Provide the (x, y) coordinate of the cell's center where the given text is located.  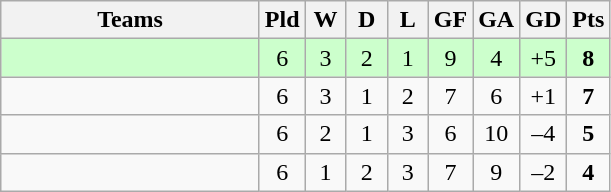
GA (496, 20)
5 (588, 134)
–4 (544, 134)
W (326, 20)
D (366, 20)
10 (496, 134)
GD (544, 20)
L (408, 20)
Teams (130, 20)
GF (450, 20)
8 (588, 58)
Pts (588, 20)
Pld (282, 20)
+5 (544, 58)
–2 (544, 172)
+1 (544, 96)
